For the text-containing cell, return its midpoint in (X, Y) coordinate format. 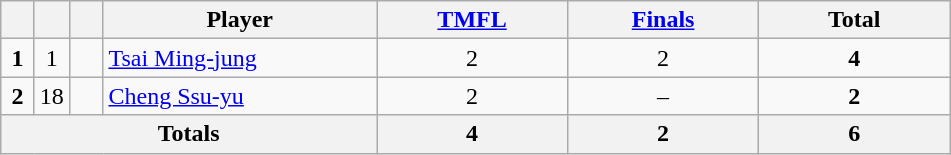
Tsai Ming-jung (240, 58)
Total (854, 20)
– (664, 96)
18 (52, 96)
TMFL (472, 20)
Cheng Ssu-yu (240, 96)
6 (854, 134)
Finals (664, 20)
Player (240, 20)
Totals (189, 134)
